Capture the cell that displays the provided text and extract its [x, y] central coordinate. 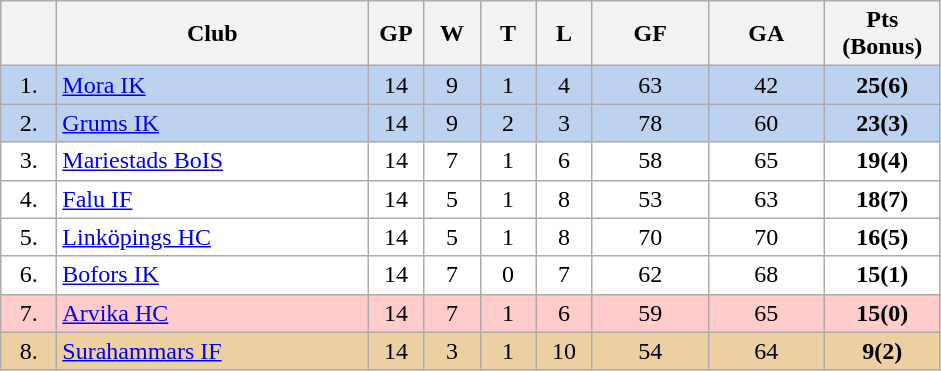
Falu IF [212, 199]
GP [396, 34]
Surahammars IF [212, 351]
Arvika HC [212, 313]
0 [508, 275]
25(6) [882, 85]
2. [29, 123]
18(7) [882, 199]
4 [564, 85]
Mora IK [212, 85]
78 [650, 123]
L [564, 34]
15(0) [882, 313]
Pts (Bonus) [882, 34]
Club [212, 34]
2 [508, 123]
16(5) [882, 237]
Grums IK [212, 123]
59 [650, 313]
64 [766, 351]
Mariestads BoIS [212, 161]
7. [29, 313]
62 [650, 275]
9(2) [882, 351]
23(3) [882, 123]
42 [766, 85]
GF [650, 34]
GA [766, 34]
1. [29, 85]
54 [650, 351]
W [452, 34]
4. [29, 199]
53 [650, 199]
5. [29, 237]
10 [564, 351]
Linköpings HC [212, 237]
19(4) [882, 161]
T [508, 34]
Bofors IK [212, 275]
15(1) [882, 275]
6. [29, 275]
3. [29, 161]
8. [29, 351]
60 [766, 123]
58 [650, 161]
68 [766, 275]
